Search for the cell housing the specified text and yield its (X, Y) center coordinate. 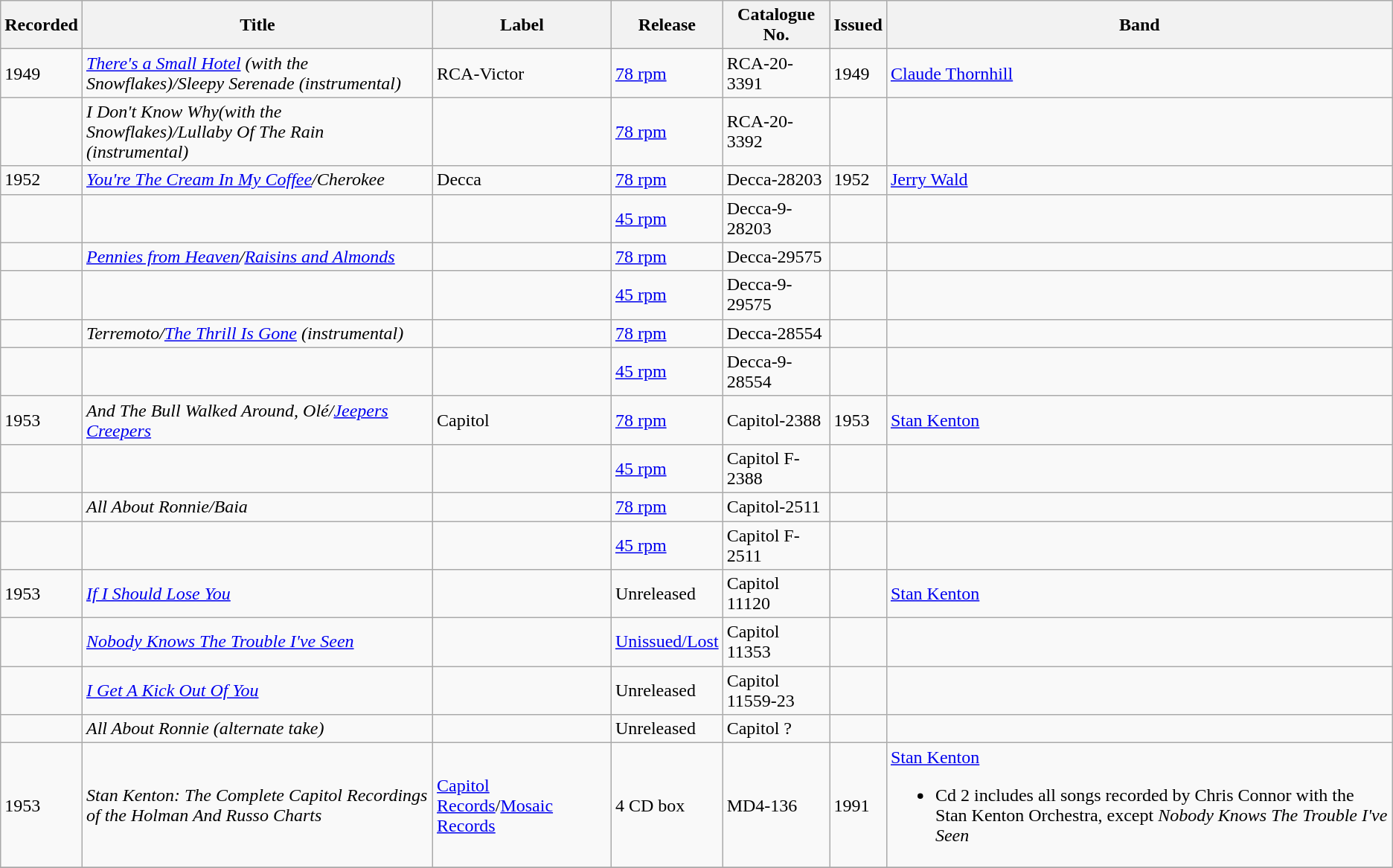
Label (522, 25)
Stan KentonCd 2 includes all songs recorded by Chris Connor with the Stan Kenton Orchestra, except Nobody Knows The Trouble I've Seen (1139, 805)
Capitol 11353 (776, 643)
You're The Cream In My Coffee/Cherokee (257, 180)
Unissued/Lost (667, 643)
Claude Thornhill (1139, 73)
Capitol F-2388 (776, 469)
Capitol ? (776, 729)
RCA-20-3392 (776, 132)
4 CD box (667, 805)
Capitol (522, 419)
Capitol 11559-23 (776, 690)
Issued (858, 25)
MD4-136 (776, 805)
Decca-9-28203 (776, 219)
I Don't Know Why(with the Snowflakes)/Lullaby Of The Rain (instrumental) (257, 132)
Capitol-2511 (776, 507)
Capitol 11120 (776, 594)
Terremoto/The Thrill Is Gone (instrumental) (257, 333)
If I Should Lose You (257, 594)
There's a Small Hotel (with the Snowflakes)/Sleepy Serenade (instrumental) (257, 73)
Decca-9-29575 (776, 295)
1991 (858, 805)
Decca-28554 (776, 333)
And The Bull Walked Around, Olé/Jeepers Creepers (257, 419)
Title (257, 25)
Capitol F-2511 (776, 544)
Jerry Wald (1139, 180)
Catalogue No. (776, 25)
Capitol Records/Mosaic Records (522, 805)
RCA-Victor (522, 73)
Recorded (42, 25)
Nobody Knows The Trouble I've Seen (257, 643)
Decca (522, 180)
All About Ronnie (alternate take) (257, 729)
All About Ronnie/Baia (257, 507)
Band (1139, 25)
RCA-20-3391 (776, 73)
Decca-9-28554 (776, 372)
Pennies from Heaven/Raisins and Almonds (257, 257)
Decca-29575 (776, 257)
Decca-28203 (776, 180)
Stan Kenton: The Complete Capitol Recordings of the Holman And Russo Charts (257, 805)
Release (667, 25)
I Get A Kick Out Of You (257, 690)
Capitol-2388 (776, 419)
